Pinpoint the cell where the given text exists, returning its [x, y] midpoint coordinate. 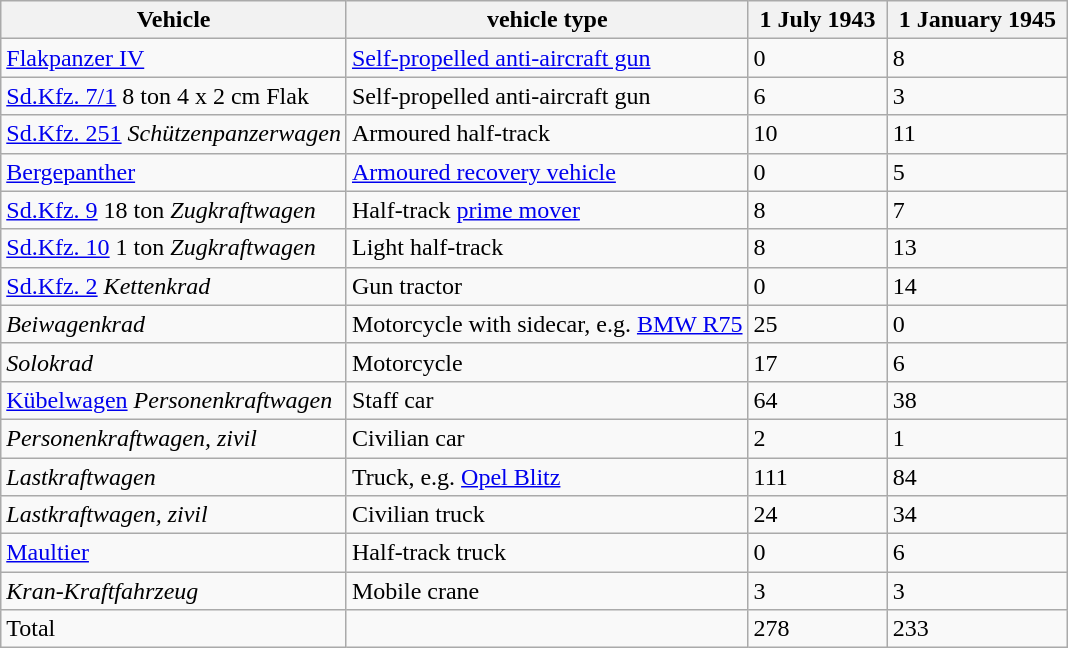
111 [818, 477]
Gun tractor [547, 286]
14 [977, 286]
34 [977, 515]
Sd.Kfz. 9 18 ton Zugkraftwagen [174, 210]
1 January 1945 [977, 20]
5 [977, 172]
Motorcycle with sidecar, e.g. BMW R75 [547, 324]
Personenkraftwagen, zivil [174, 438]
Motorcycle [547, 362]
233 [977, 629]
24 [818, 515]
64 [818, 400]
Half-track prime mover [547, 210]
Staff car [547, 400]
Sd.Kfz. 251 Schützenpanzerwagen [174, 134]
7 [977, 210]
2 [818, 438]
84 [977, 477]
Flakpanzer IV [174, 58]
Light half-track [547, 248]
17 [818, 362]
Truck, e.g. Opel Blitz [547, 477]
vehicle type [547, 20]
1 [977, 438]
38 [977, 400]
Vehicle [174, 20]
10 [818, 134]
Half-track truck [547, 553]
Armoured half-track [547, 134]
278 [818, 629]
Civilian truck [547, 515]
Bergepanther [174, 172]
Armoured recovery vehicle [547, 172]
Civilian car [547, 438]
Beiwagenkrad [174, 324]
Maultier [174, 553]
Total [174, 629]
Sd.Kfz. 7/1 8 ton 4 x 2 cm Flak [174, 96]
Lastkraftwagen [174, 477]
Kran-Kraftfahrzeug [174, 591]
Lastkraftwagen, zivil [174, 515]
Mobile crane [547, 591]
25 [818, 324]
13 [977, 248]
Sd.Kfz. 10 1 ton Zugkraftwagen [174, 248]
Solokrad [174, 362]
Kübelwagen Personenkraftwagen [174, 400]
11 [977, 134]
Sd.Kfz. 2 Kettenkrad [174, 286]
1 July 1943 [818, 20]
